Pinpoint the cell where the given text exists, returning its (x, y) midpoint coordinate. 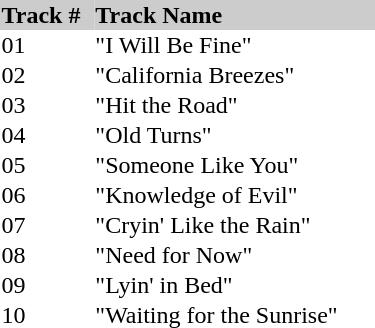
02 (47, 75)
"Need for Now" (234, 255)
Track # (47, 15)
01 (47, 45)
"Cryin' Like the Rain" (234, 225)
"California Breezes" (234, 75)
"Hit the Road" (234, 105)
03 (47, 105)
"Someone Like You" (234, 165)
04 (47, 135)
06 (47, 195)
"Lyin' in Bed" (234, 285)
"I Will Be Fine" (234, 45)
05 (47, 165)
"Old Turns" (234, 135)
"Knowledge of Evil" (234, 195)
08 (47, 255)
09 (47, 285)
07 (47, 225)
Track Name (234, 15)
